Return the (X, Y) coordinate for the center point of the cell that contains the specified text.  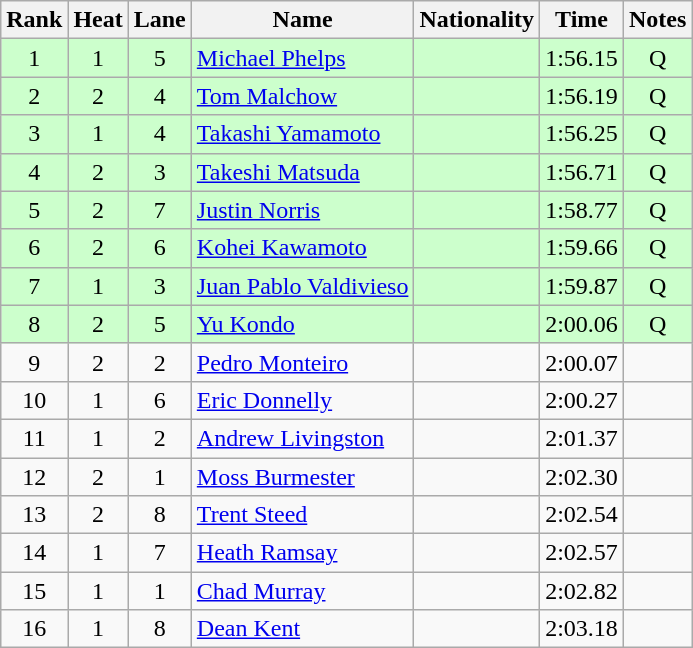
9 (34, 362)
Michael Phelps (302, 58)
Rank (34, 20)
Justin Norris (302, 210)
16 (34, 629)
Name (302, 20)
Juan Pablo Valdivieso (302, 286)
11 (34, 438)
1:58.77 (582, 210)
Moss Burmester (302, 477)
Nationality (477, 20)
Time (582, 20)
1:56.25 (582, 134)
12 (34, 477)
Tom Malchow (302, 96)
2:00.06 (582, 324)
Heath Ramsay (302, 553)
2:02.82 (582, 591)
Lane (160, 20)
Notes (657, 20)
Heat (98, 20)
Kohei Kawamoto (302, 248)
Andrew Livingston (302, 438)
13 (34, 515)
2:03.18 (582, 629)
1:56.15 (582, 58)
1:56.19 (582, 96)
2:00.27 (582, 400)
Eric Donnelly (302, 400)
Takeshi Matsuda (302, 172)
15 (34, 591)
2:02.30 (582, 477)
1:59.66 (582, 248)
2:01.37 (582, 438)
Chad Murray (302, 591)
Dean Kent (302, 629)
Pedro Monteiro (302, 362)
14 (34, 553)
10 (34, 400)
2:00.07 (582, 362)
1:59.87 (582, 286)
Trent Steed (302, 515)
Takashi Yamamoto (302, 134)
Yu Kondo (302, 324)
1:56.71 (582, 172)
2:02.54 (582, 515)
2:02.57 (582, 553)
